Return the [x, y] coordinate for the center point of the cell that contains the specified text.  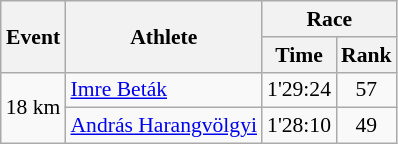
57 [366, 90]
Race [330, 19]
1'29:24 [299, 90]
49 [366, 126]
András Harangvölgyi [164, 126]
18 km [34, 108]
Event [34, 36]
Time [299, 55]
Rank [366, 55]
1'28:10 [299, 126]
Imre Beták [164, 90]
Athlete [164, 36]
